Identify which cell holds the provided text, then report its (X, Y) central coordinate. 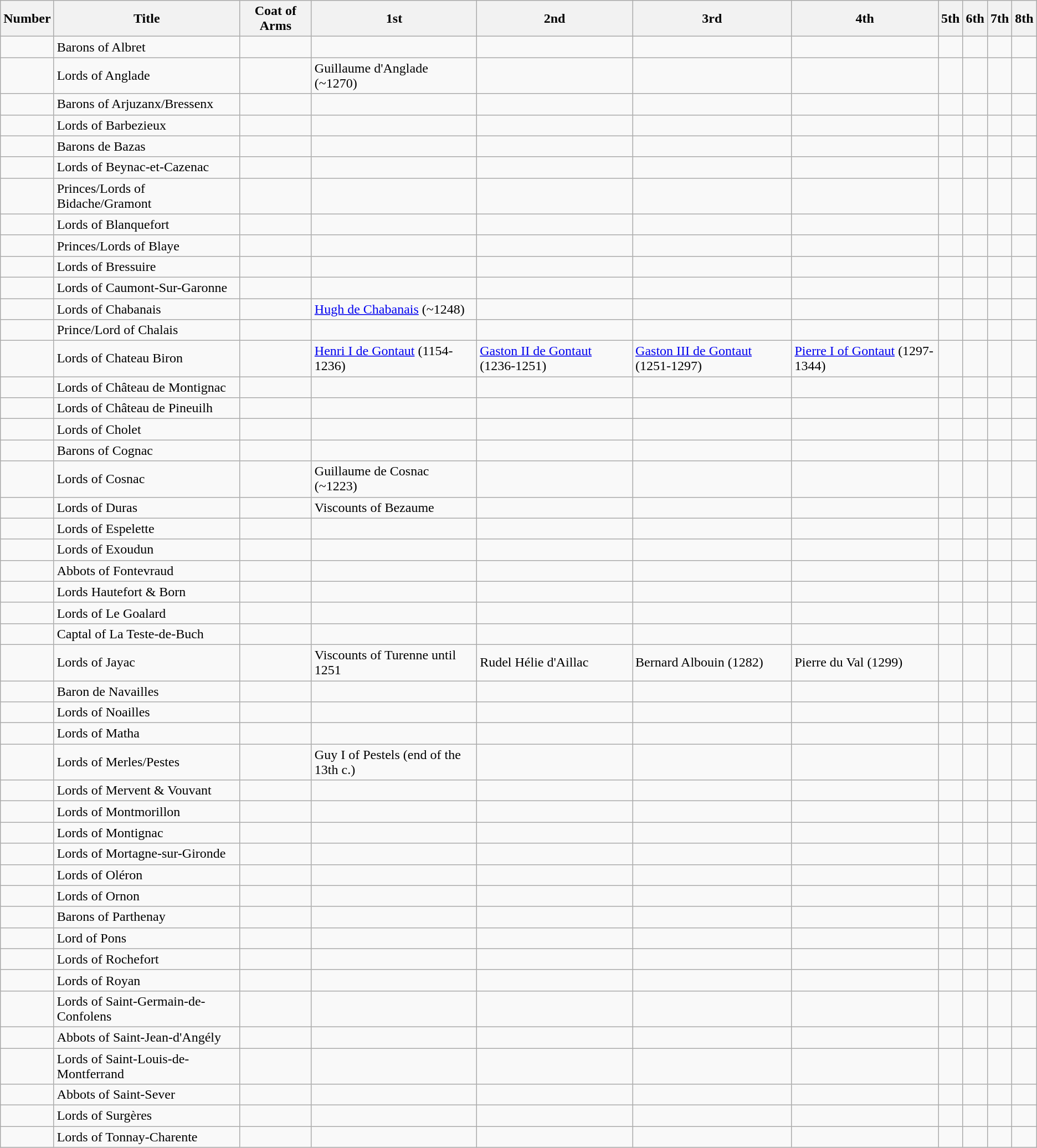
Lords of Exoudun (146, 550)
Lords of Saint-Louis-de-Montferrand (146, 1066)
Hugh de Chabanais (~1248) (394, 309)
7th (999, 19)
Captal of La Teste-de-Buch (146, 634)
Title (146, 19)
Pierre du Val (1299) (865, 663)
Lords of Chabanais (146, 309)
Lords of Merles/Pestes (146, 762)
Lords of Matha (146, 734)
6th (975, 19)
Viscounts of Bezaume (394, 508)
4th (865, 19)
Lords of Ornon (146, 896)
Lords of Rochefort (146, 959)
Abbots of Saint-Sever (146, 1095)
Prince/Lord of Chalais (146, 330)
Abbots of Saint-Jean-d'Angély (146, 1037)
Henri I de Gontaut (1154-1236) (394, 359)
Lords Hautefort & Born (146, 592)
8th (1024, 19)
Lords of Chateau Biron (146, 359)
5th (951, 19)
Pierre I of Gontaut (1297-1344) (865, 359)
Coat of Arms (275, 19)
Rudel Hélie d'Aillac (555, 663)
Lords of Jayac (146, 663)
Lords of Montmorillon (146, 812)
Lords of Beynac-et-Cazenac (146, 167)
Barons of Arjuzanx/Bressenx (146, 104)
Lords of Duras (146, 508)
Lords of Tonnay-Charente (146, 1137)
Princes/Lords of Blaye (146, 245)
Viscounts of Turenne until 1251 (394, 663)
Lords of Espelette (146, 529)
Lords of Château de Pineuilh (146, 408)
Princes/Lords of Bidache/Gramont (146, 196)
Lords of Saint-Germain-de-Confolens (146, 1008)
Lords of Royan (146, 980)
Guy I of Pestels (end of the 13th c.) (394, 762)
Lords of Anglade (146, 75)
Lords of Surgères (146, 1116)
Gaston II de Gontaut (1236-1251) (555, 359)
1st (394, 19)
Lords of Montignac (146, 833)
Barons de Bazas (146, 146)
Lords of Caumont-Sur-Garonne (146, 288)
Bernard Albouin (1282) (712, 663)
Baron de Navailles (146, 691)
2nd (555, 19)
Number (27, 19)
Lords of Blanquefort (146, 224)
Lords of Barbezieux (146, 125)
Lords of Noailles (146, 713)
Lords of Château de Montignac (146, 387)
Guillaume de Cosnac (~1223) (394, 479)
Gaston III de Gontaut (1251-1297) (712, 359)
3rd (712, 19)
Barons of Albret (146, 47)
Guillaume d'Anglade (~1270) (394, 75)
Lords of Bressuire (146, 266)
Lord of Pons (146, 938)
Lords of Cholet (146, 429)
Barons of Cognac (146, 450)
Lords of Mortagne-sur-Gironde (146, 854)
Lords of Mervent & Vouvant (146, 791)
Lords of Cosnac (146, 479)
Barons of Parthenay (146, 917)
Lords of Le Goalard (146, 613)
Lords of Oléron (146, 875)
Abbots of Fontevraud (146, 571)
